Find where the given text appears and provide that cell's center as (X, Y) coordinate. 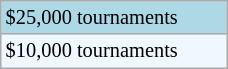
$10,000 tournaments (114, 51)
$25,000 tournaments (114, 17)
